Extract the [x, y] coordinate from the center of the cell holding the provided text.  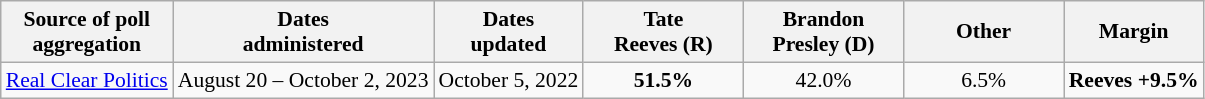
October 5, 2022 [509, 80]
Real Clear Politics [87, 80]
42.0% [823, 80]
Source of pollaggregation [87, 32]
August 20 – October 2, 2023 [304, 80]
Datesadministered [304, 32]
Margin [1134, 32]
Reeves +9.5% [1134, 80]
6.5% [984, 80]
TateReeves (R) [663, 32]
Datesupdated [509, 32]
Other [984, 32]
BrandonPresley (D) [823, 32]
51.5% [663, 80]
